For the text-containing cell, return its midpoint in [x, y] coordinate format. 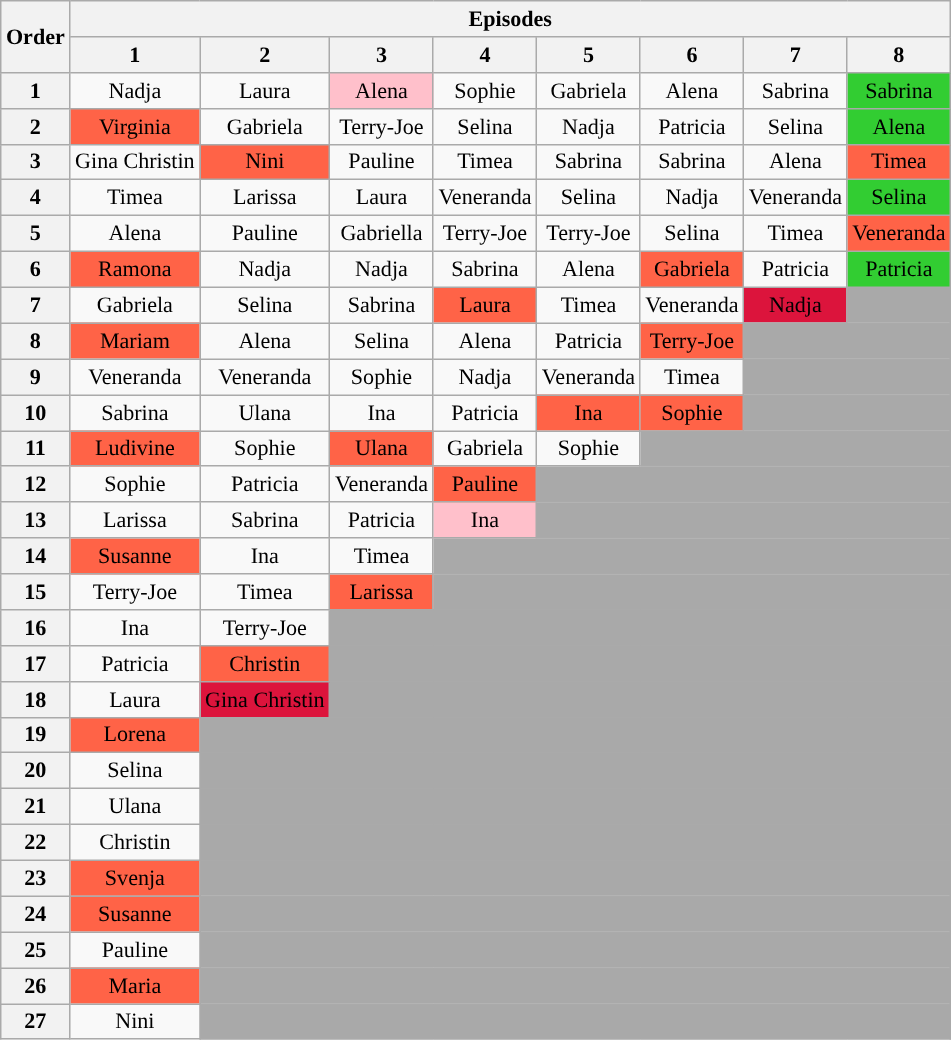
13 [36, 520]
Svenja [135, 878]
18 [36, 699]
Mariam [135, 341]
14 [36, 556]
19 [36, 735]
26 [36, 985]
Order [36, 36]
Virginia [135, 126]
Ramona [135, 269]
16 [36, 627]
9 [36, 377]
20 [36, 771]
12 [36, 484]
23 [36, 878]
24 [36, 914]
11 [36, 448]
22 [36, 842]
17 [36, 663]
Episodes [510, 18]
25 [36, 950]
21 [36, 806]
27 [36, 1021]
10 [36, 412]
Maria [135, 985]
Lorena [135, 735]
Ludivine [135, 448]
15 [36, 591]
Gabriella [382, 233]
